Pinpoint the cell where the given text exists, returning its (X, Y) midpoint coordinate. 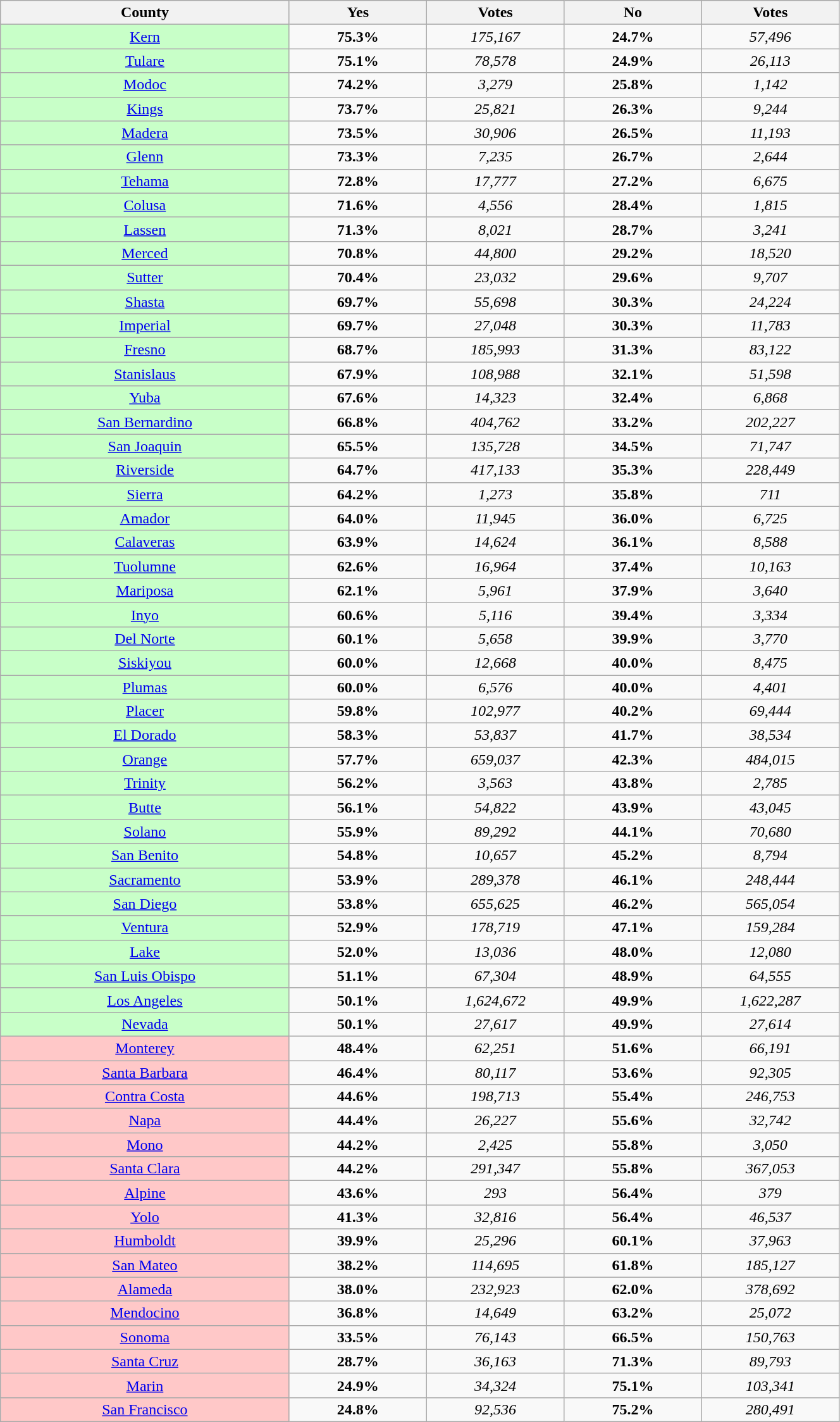
11,945 (495, 518)
89,292 (495, 832)
Sutter (145, 277)
San Luis Obispo (145, 976)
Contra Costa (145, 1097)
248,444 (770, 880)
33.5% (358, 1337)
Yes (358, 13)
4,401 (770, 687)
24.7% (633, 37)
44.1% (633, 832)
57,496 (770, 37)
417,133 (495, 470)
Del Norte (145, 639)
6,675 (770, 181)
45.2% (633, 856)
92,305 (770, 1073)
26.5% (633, 133)
70.8% (358, 253)
73.5% (358, 133)
25,296 (495, 1241)
53,837 (495, 735)
Plumas (145, 687)
2,425 (495, 1145)
24.8% (358, 1409)
291,347 (495, 1169)
San Diego (145, 904)
12,080 (770, 952)
5,961 (495, 590)
108,988 (495, 374)
32,816 (495, 1217)
26,113 (770, 61)
135,728 (495, 446)
18,520 (770, 253)
48.4% (358, 1048)
75.3% (358, 37)
246,753 (770, 1097)
57.7% (358, 759)
14,649 (495, 1313)
Orange (145, 759)
39.4% (633, 614)
185,993 (495, 350)
289,378 (495, 880)
3,563 (495, 783)
42.3% (633, 759)
38,534 (770, 735)
Alpine (145, 1193)
3,050 (770, 1145)
Lassen (145, 229)
48.9% (633, 976)
34.5% (633, 446)
3,334 (770, 614)
Siskiyou (145, 663)
228,449 (770, 470)
32,742 (770, 1121)
26.3% (633, 109)
1,142 (770, 85)
Mariposa (145, 590)
55.4% (633, 1097)
80,117 (495, 1073)
378,692 (770, 1289)
9,707 (770, 277)
25,821 (495, 109)
Alameda (145, 1289)
159,284 (770, 928)
31.3% (633, 350)
41.3% (358, 1217)
379 (770, 1193)
70,680 (770, 832)
46.2% (633, 904)
36.1% (633, 542)
46,537 (770, 1217)
37,963 (770, 1241)
6,576 (495, 687)
293 (495, 1193)
655,625 (495, 904)
64.0% (358, 518)
34,324 (495, 1385)
54,822 (495, 808)
47.1% (633, 928)
23,032 (495, 277)
San Benito (145, 856)
Amador (145, 518)
56.1% (358, 808)
43,045 (770, 808)
89,793 (770, 1361)
1,624,672 (495, 1000)
Placer (145, 711)
5,658 (495, 639)
County (145, 13)
6,868 (770, 398)
38.2% (358, 1265)
69,444 (770, 711)
11,193 (770, 133)
37.9% (633, 590)
280,491 (770, 1409)
Napa (145, 1121)
46.4% (358, 1073)
Solano (145, 832)
Nevada (145, 1024)
Monterey (145, 1048)
27,048 (495, 326)
San Francisco (145, 1409)
51.6% (633, 1048)
63.9% (358, 542)
8,021 (495, 229)
Modoc (145, 85)
30,906 (495, 133)
Glenn (145, 157)
1,273 (495, 494)
27.2% (633, 181)
44,800 (495, 253)
43.9% (633, 808)
Kings (145, 109)
35.3% (633, 470)
51.1% (358, 976)
32.4% (633, 398)
73.7% (358, 109)
8,588 (770, 542)
64,555 (770, 976)
28.4% (633, 205)
114,695 (495, 1265)
14,323 (495, 398)
27,614 (770, 1024)
10,163 (770, 566)
Sierra (145, 494)
Sacramento (145, 880)
Mono (145, 1145)
Mendocino (145, 1313)
3,770 (770, 639)
6,725 (770, 518)
Tuolumne (145, 566)
66,191 (770, 1048)
404,762 (495, 422)
63.2% (633, 1313)
16,964 (495, 566)
185,127 (770, 1265)
41.7% (633, 735)
71.6% (358, 205)
55,698 (495, 302)
92,536 (495, 1409)
Yolo (145, 1217)
29.6% (633, 277)
2,644 (770, 157)
1,815 (770, 205)
3,279 (495, 85)
51,598 (770, 374)
25.8% (633, 85)
12,668 (495, 663)
711 (770, 494)
102,977 (495, 711)
150,763 (770, 1337)
565,054 (770, 904)
Imperial (145, 326)
202,227 (770, 422)
3,241 (770, 229)
103,341 (770, 1385)
Lake (145, 952)
8,794 (770, 856)
17,777 (495, 181)
Madera (145, 133)
Butte (145, 808)
3,640 (770, 590)
1,622,287 (770, 1000)
Santa Clara (145, 1169)
9,244 (770, 109)
44.4% (358, 1121)
48.0% (633, 952)
56.2% (358, 783)
San Bernardino (145, 422)
67,304 (495, 976)
78,578 (495, 61)
25,072 (770, 1313)
Merced (145, 253)
52.9% (358, 928)
61.8% (633, 1265)
Ventura (145, 928)
71,747 (770, 446)
San Joaquin (145, 446)
Tehama (145, 181)
27,617 (495, 1024)
36.0% (633, 518)
232,923 (495, 1289)
Yuba (145, 398)
26.7% (633, 157)
Santa Cruz (145, 1361)
Humboldt (145, 1241)
76,143 (495, 1337)
11,783 (770, 326)
2,785 (770, 783)
10,657 (495, 856)
8,475 (770, 663)
Tulare (145, 61)
55.9% (358, 832)
38.0% (358, 1289)
66.5% (633, 1337)
55.6% (633, 1121)
53.6% (633, 1073)
4,556 (495, 205)
37.4% (633, 566)
67.9% (358, 374)
54.8% (358, 856)
Shasta (145, 302)
43.6% (358, 1193)
Fresno (145, 350)
Inyo (145, 614)
74.2% (358, 85)
64.2% (358, 494)
59.8% (358, 711)
53.8% (358, 904)
70.4% (358, 277)
26,227 (495, 1121)
Kern (145, 37)
65.5% (358, 446)
72.8% (358, 181)
43.8% (633, 783)
San Mateo (145, 1265)
68.7% (358, 350)
Riverside (145, 470)
367,053 (770, 1169)
El Dorado (145, 735)
64.7% (358, 470)
62.6% (358, 566)
62.0% (633, 1289)
62,251 (495, 1048)
Sonoma (145, 1337)
29.2% (633, 253)
659,037 (495, 759)
198,713 (495, 1097)
24,224 (770, 302)
Los Angeles (145, 1000)
36,163 (495, 1361)
52.0% (358, 952)
46.1% (633, 880)
Santa Barbara (145, 1073)
32.1% (633, 374)
484,015 (770, 759)
60.6% (358, 614)
Colusa (145, 205)
178,719 (495, 928)
66.8% (358, 422)
5,116 (495, 614)
35.8% (633, 494)
67.6% (358, 398)
Calaveras (145, 542)
7,235 (495, 157)
36.8% (358, 1313)
58.3% (358, 735)
62.1% (358, 590)
40.2% (633, 711)
Marin (145, 1385)
Trinity (145, 783)
13,036 (495, 952)
53.9% (358, 880)
No (633, 13)
73.3% (358, 157)
Stanislaus (145, 374)
75.2% (633, 1409)
83,122 (770, 350)
14,624 (495, 542)
33.2% (633, 422)
44.6% (358, 1097)
175,167 (495, 37)
